From the cell containing the given text, extract its center point as (X, Y) coordinate. 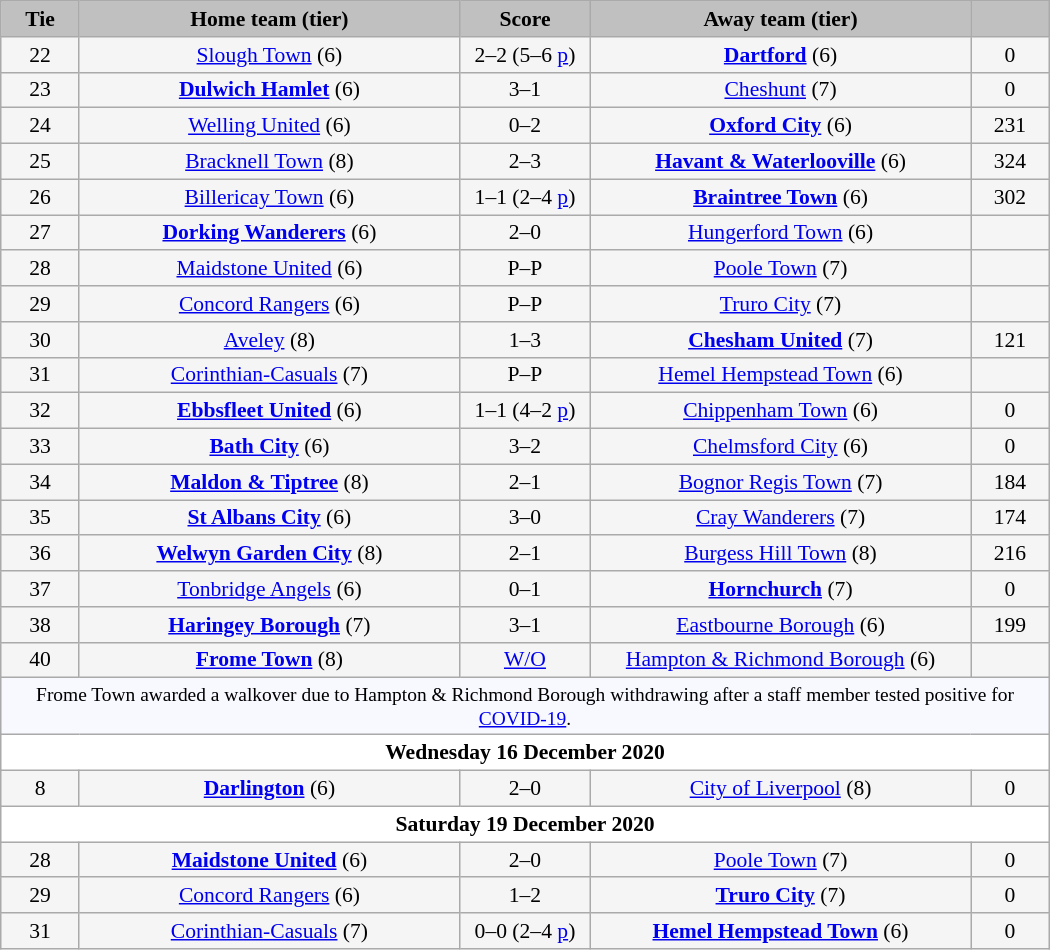
33 (40, 447)
Burgess Hill Town (8) (781, 554)
W/O (524, 660)
Bath City (6) (269, 447)
Hampton & Richmond Borough (6) (781, 660)
32 (40, 411)
302 (1010, 197)
Frome Town awarded a walkover due to Hampton & Richmond Borough withdrawing after a staff member tested positive for COVID-19. (525, 706)
199 (1010, 625)
324 (1010, 162)
Frome Town (8) (269, 660)
Score (524, 19)
24 (40, 126)
216 (1010, 554)
0–1 (524, 589)
Oxford City (6) (781, 126)
Bracknell Town (8) (269, 162)
Billericay Town (6) (269, 197)
1–2 (524, 896)
Welwyn Garden City (8) (269, 554)
Hornchurch (7) (781, 589)
Dulwich Hamlet (6) (269, 90)
231 (1010, 126)
38 (40, 625)
25 (40, 162)
174 (1010, 518)
Hungerford Town (6) (781, 233)
121 (1010, 340)
Havant & Waterlooville (6) (781, 162)
2–3 (524, 162)
Away team (tier) (781, 19)
Aveley (8) (269, 340)
Ebbsfleet United (6) (269, 411)
2–2 (5–6 p) (524, 55)
40 (40, 660)
Home team (tier) (269, 19)
Chesham United (7) (781, 340)
1–1 (4–2 p) (524, 411)
Tonbridge Angels (6) (269, 589)
Haringey Borough (7) (269, 625)
Slough Town (6) (269, 55)
1–3 (524, 340)
0–0 (2–4 p) (524, 931)
Wednesday 16 December 2020 (525, 753)
Dorking Wanderers (6) (269, 233)
3–0 (524, 518)
8 (40, 789)
Darlington (6) (269, 789)
Cheshunt (7) (781, 90)
30 (40, 340)
City of Liverpool (8) (781, 789)
Chelmsford City (6) (781, 447)
34 (40, 482)
St Albans City (6) (269, 518)
Tie (40, 19)
Saturday 19 December 2020 (525, 824)
1–1 (2–4 p) (524, 197)
37 (40, 589)
Chippenham Town (6) (781, 411)
3–2 (524, 447)
Maldon & Tiptree (8) (269, 482)
35 (40, 518)
0–2 (524, 126)
36 (40, 554)
Bognor Regis Town (7) (781, 482)
Braintree Town (6) (781, 197)
184 (1010, 482)
26 (40, 197)
Dartford (6) (781, 55)
Eastbourne Borough (6) (781, 625)
Cray Wanderers (7) (781, 518)
22 (40, 55)
27 (40, 233)
23 (40, 90)
Welling United (6) (269, 126)
